Detect which cell encompasses the target text, then output its (x, y) center coordinate. 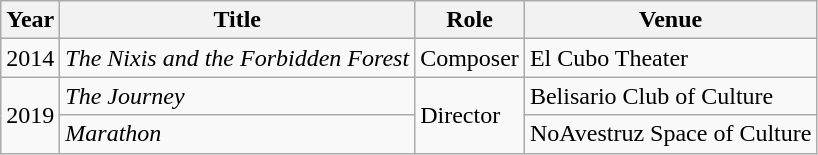
Marathon (238, 134)
The Journey (238, 96)
2019 (30, 115)
Year (30, 20)
NoAvestruz Space of Culture (670, 134)
Title (238, 20)
Belisario Club of Culture (670, 96)
2014 (30, 58)
El Cubo Theater (670, 58)
The Nixis and the Forbidden Forest (238, 58)
Composer (470, 58)
Venue (670, 20)
Role (470, 20)
Director (470, 115)
